From the cell containing the given text, extract its center point as [x, y] coordinate. 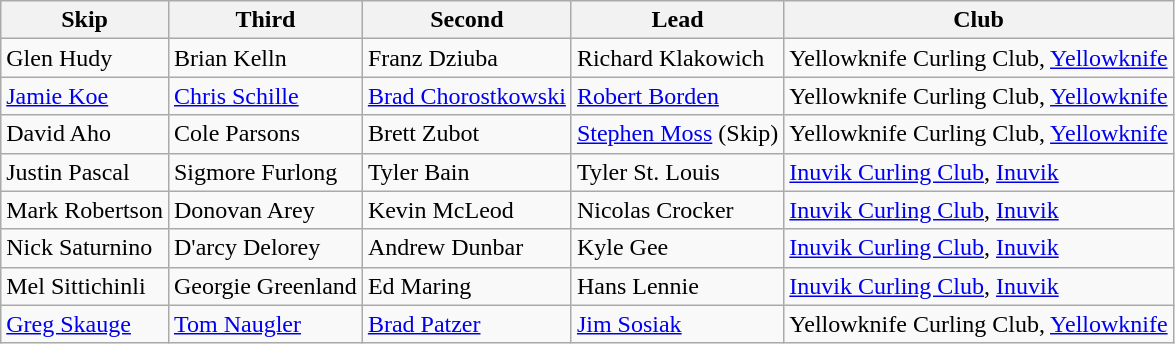
Greg Skauge [85, 324]
Glen Hudy [85, 58]
Andrew Dunbar [466, 248]
Nick Saturnino [85, 248]
Richard Klakowich [677, 58]
Brad Patzer [466, 324]
Jim Sosiak [677, 324]
Mark Robertson [85, 210]
Skip [85, 20]
David Aho [85, 134]
Nicolas Crocker [677, 210]
Tyler St. Louis [677, 172]
Brian Kelln [265, 58]
Cole Parsons [265, 134]
Brad Chorostkowski [466, 96]
Third [265, 20]
Mel Sittichinli [85, 286]
D'arcy Delorey [265, 248]
Tom Naugler [265, 324]
Kyle Gee [677, 248]
Brett Zubot [466, 134]
Tyler Bain [466, 172]
Jamie Koe [85, 96]
Robert Borden [677, 96]
Kevin McLeod [466, 210]
Second [466, 20]
Hans Lennie [677, 286]
Georgie Greenland [265, 286]
Club [978, 20]
Ed Maring [466, 286]
Franz Dziuba [466, 58]
Justin Pascal [85, 172]
Sigmore Furlong [265, 172]
Chris Schille [265, 96]
Donovan Arey [265, 210]
Lead [677, 20]
Stephen Moss (Skip) [677, 134]
